Output the (X, Y) coordinate of the center of the cell containing the given text.  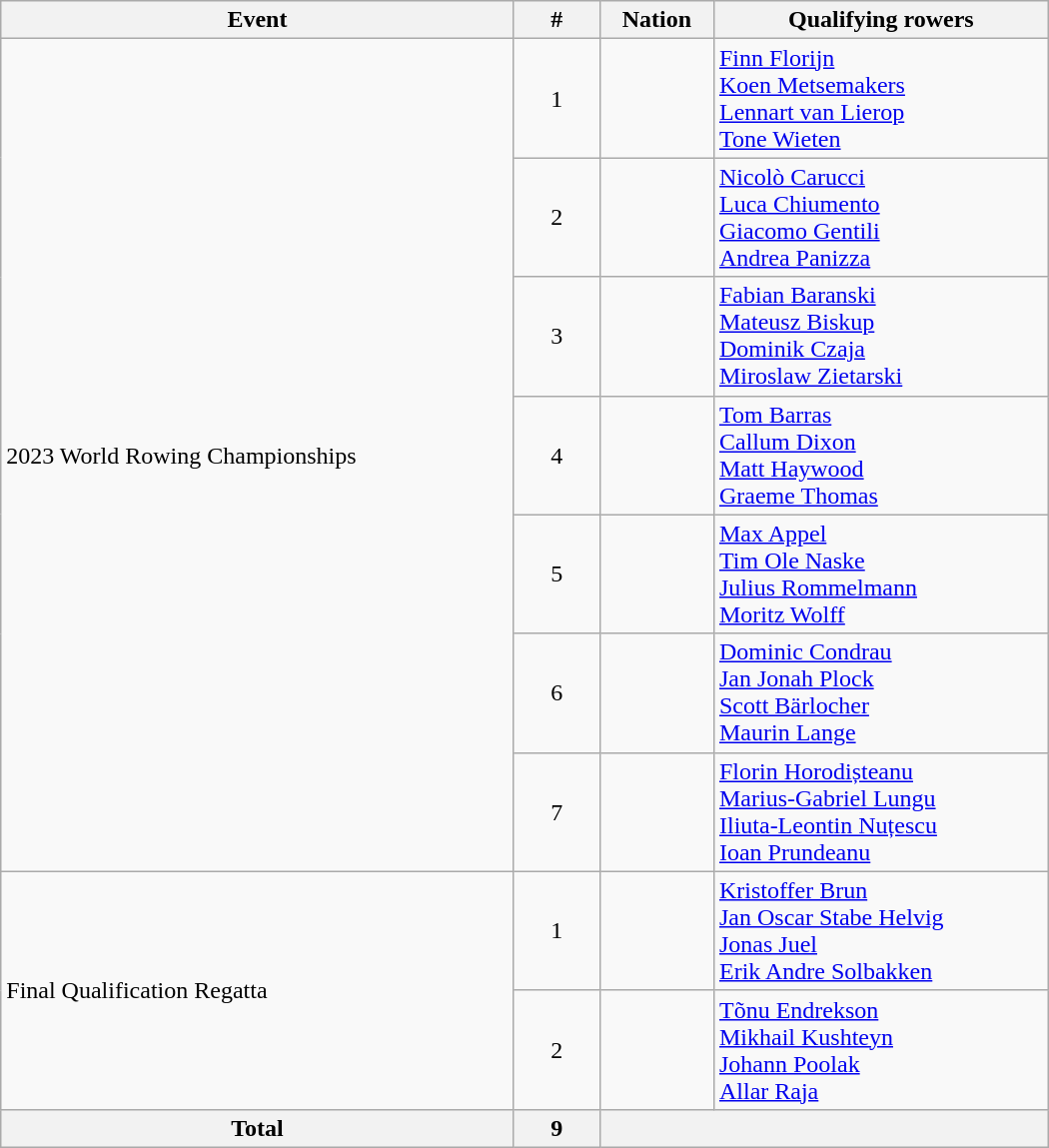
4 (556, 456)
Nation (656, 20)
6 (556, 693)
Tõnu EndreksonMikhail KushteynJohann PoolakAllar Raja (881, 1049)
Qualifying rowers (881, 20)
Dominic CondrauJan Jonah PlockScott BärlocherMaurin Lange (881, 693)
3 (556, 336)
9 (556, 1128)
Total (258, 1128)
Kristoffer BrunJan Oscar Stabe HelvigJonas JuelErik Andre Solbakken (881, 931)
Tom BarrasCallum DixonMatt HaywoodGraeme Thomas (881, 456)
7 (556, 811)
Finn FlorijnKoen MetsemakersLennart van LieropTone Wieten (881, 98)
Max AppelTim Ole NaskeJulius RommelmannMoritz Wolff (881, 574)
# (556, 20)
2023 World Rowing Championships (258, 456)
Final Qualification Regatta (258, 990)
Florin HorodișteanuMarius-Gabriel LunguIliuta-Leontin NuțescuIoan Prundeanu (881, 811)
5 (556, 574)
Event (258, 20)
Fabian BaranskiMateusz BiskupDominik CzajaMiroslaw Zietarski (881, 336)
Nicolò CarucciLuca ChiumentoGiacomo GentiliAndrea Panizza (881, 218)
